Determine the (X, Y) coordinate at the center of the cell enclosing the given text.  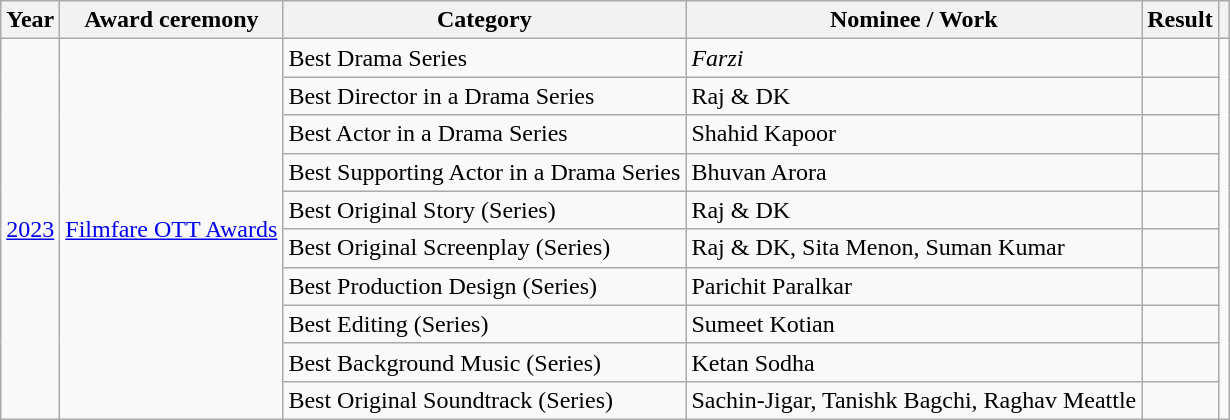
Best Original Story (Series) (484, 210)
Raj & DK, Sita Menon, Suman Kumar (914, 248)
Parichit Paralkar (914, 286)
Best Supporting Actor in a Drama Series (484, 172)
Best Editing (Series) (484, 324)
Best Director in a Drama Series (484, 96)
Shahid Kapoor (914, 134)
Award ceremony (172, 20)
Ketan Sodha (914, 362)
Best Drama Series (484, 58)
Result (1180, 20)
Best Actor in a Drama Series (484, 134)
Farzi (914, 58)
Best Original Screenplay (Series) (484, 248)
Sachin-Jigar, Tanishk Bagchi, Raghav Meattle (914, 400)
Nominee / Work (914, 20)
2023 (30, 230)
Category (484, 20)
Best Background Music (Series) (484, 362)
Year (30, 20)
Sumeet Kotian (914, 324)
Bhuvan Arora (914, 172)
Best Production Design (Series) (484, 286)
Best Original Soundtrack (Series) (484, 400)
Filmfare OTT Awards (172, 230)
